For the text-containing cell, return its midpoint in (x, y) coordinate format. 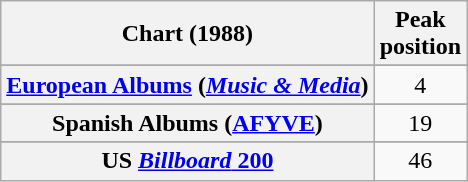
Spanish Albums (AFYVE) (188, 123)
19 (420, 123)
Peakposition (420, 34)
European Albums (Music & Media) (188, 85)
Chart (1988) (188, 34)
4 (420, 85)
US Billboard 200 (188, 161)
46 (420, 161)
